Search for the cell housing the specified text and yield its [x, y] center coordinate. 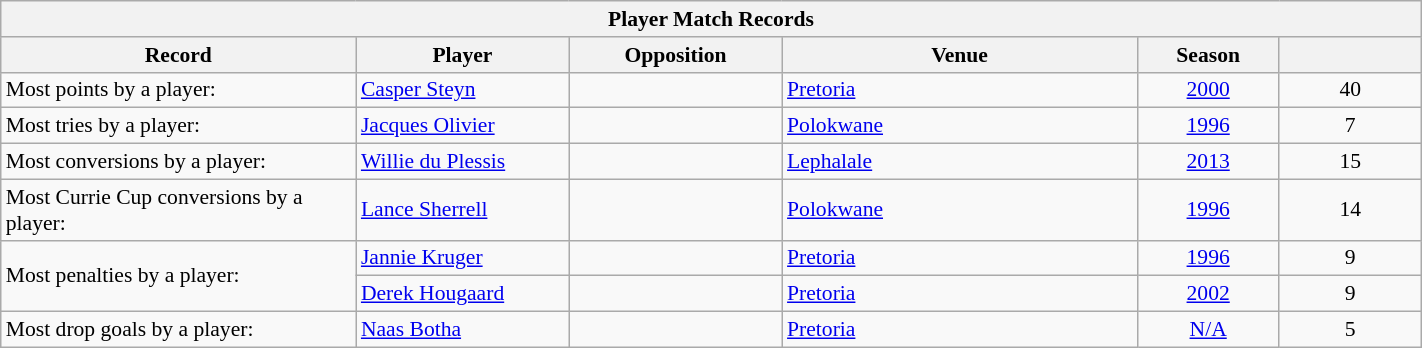
Player Match Records [711, 19]
40 [1350, 90]
Casper Steyn [462, 90]
Player [462, 55]
5 [1350, 330]
Most conversions by a player: [178, 162]
Most Currie Cup conversions by a player: [178, 210]
Opposition [676, 55]
Most drop goals by a player: [178, 330]
Most points by a player: [178, 90]
Record [178, 55]
Most penalties by a player: [178, 276]
Venue [960, 55]
15 [1350, 162]
7 [1350, 126]
Naas Botha [462, 330]
N/A [1208, 330]
Season [1208, 55]
Lance Sherrell [462, 210]
Derek Hougaard [462, 294]
Most tries by a player: [178, 126]
2000 [1208, 90]
14 [1350, 210]
Jacques Olivier [462, 126]
Lephalale [960, 162]
2002 [1208, 294]
Willie du Plessis [462, 162]
Jannie Kruger [462, 258]
2013 [1208, 162]
